Capture the cell that displays the provided text and extract its (x, y) central coordinate. 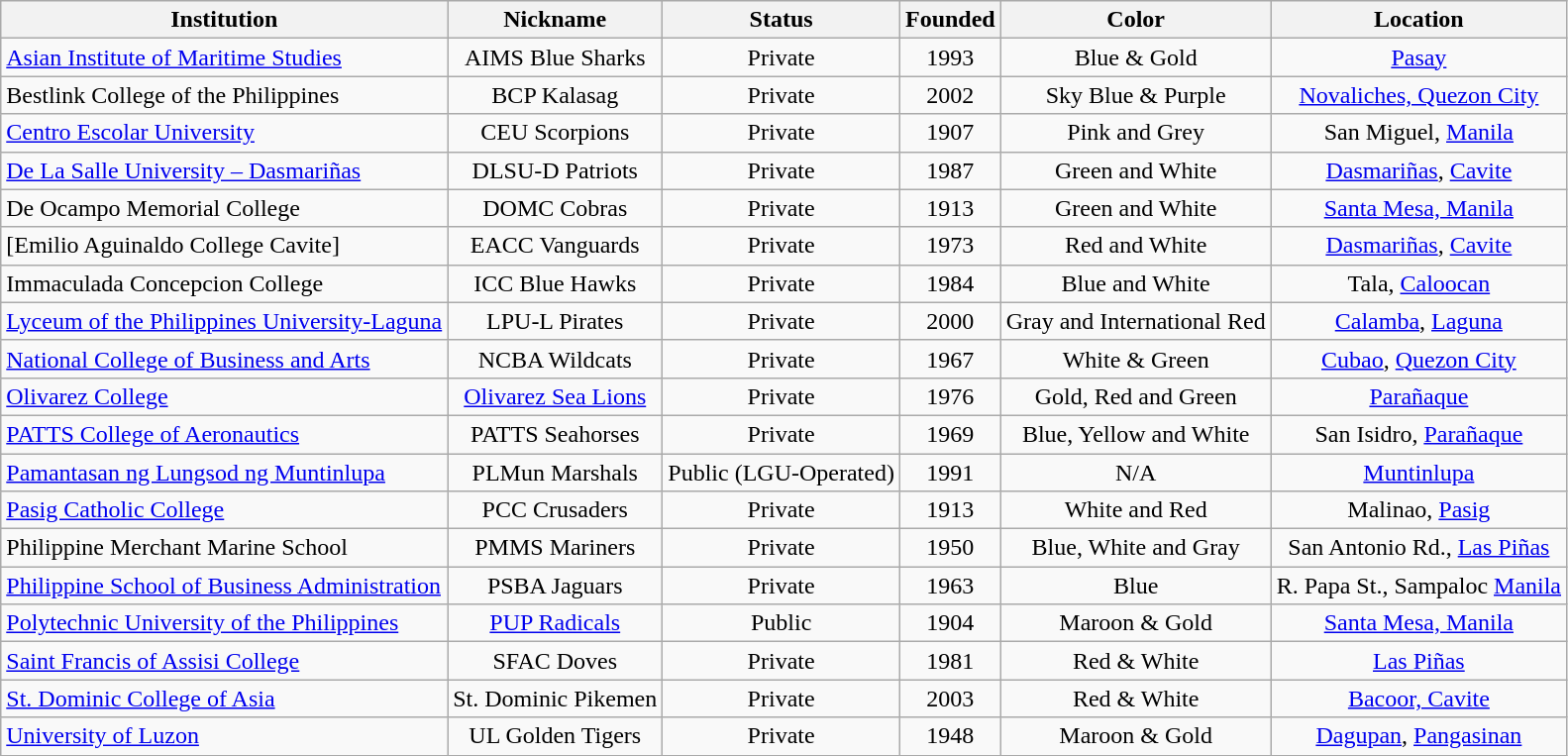
St. Dominic College of Asia (224, 699)
White & Green (1135, 359)
Status (782, 20)
Public (LGU-Operated) (782, 473)
Blue and White (1135, 283)
Asian Institute of Maritime Studies (224, 57)
Immaculada Concepcion College (224, 283)
SFAC Doves (555, 661)
2002 (950, 95)
1967 (950, 359)
1907 (950, 133)
San Antonio Rd., Las Piñas (1418, 548)
1987 (950, 170)
Philippine Merchant Marine School (224, 548)
Parañaque (1418, 396)
University of Luzon (224, 736)
LPU-L Pirates (555, 321)
St. Dominic Pikemen (555, 699)
Nickname (555, 20)
Blue, White and Gray (1135, 548)
1904 (950, 623)
BCP Kalasag (555, 95)
PUP Radicals (555, 623)
San Miguel, Manila (1418, 133)
Las Piñas (1418, 661)
Centro Escolar University (224, 133)
Cubao, Quezon City (1418, 359)
White and Red (1135, 510)
DLSU-D Patriots (555, 170)
AIMS Blue Sharks (555, 57)
Pink and Grey (1135, 133)
Founded (950, 20)
Pasig Catholic College (224, 510)
1981 (950, 661)
National College of Business and Arts (224, 359)
Color (1135, 20)
PSBA Jaguars (555, 586)
1991 (950, 473)
Pamantasan ng Lungsod ng Muntinlupa (224, 473)
Gold, Red and Green (1135, 396)
Pasay (1418, 57)
CEU Scorpions (555, 133)
PCC Crusaders (555, 510)
1984 (950, 283)
Tala, Caloocan (1418, 283)
Saint Francis of Assisi College (224, 661)
San Isidro, Parañaque (1418, 434)
NCBA Wildcats (555, 359)
Blue (1135, 586)
2000 (950, 321)
Dagupan, Pangasinan (1418, 736)
Public (782, 623)
Muntinlupa (1418, 473)
1950 (950, 548)
Red and White (1135, 246)
Calamba, Laguna (1418, 321)
De La Salle University – Dasmariñas (224, 170)
PATTS College of Aeronautics (224, 434)
PLMun Marshals (555, 473)
Blue & Gold (1135, 57)
1963 (950, 586)
DOMC Cobras (555, 208)
Bacoor, Cavite (1418, 699)
Location (1418, 20)
Blue, Yellow and White (1135, 434)
Bestlink College of the Philippines (224, 95)
1976 (950, 396)
PATTS Seahorses (555, 434)
UL Golden Tigers (555, 736)
EACC Vanguards (555, 246)
1969 (950, 434)
Novaliches, Quezon City (1418, 95)
[Emilio Aguinaldo College Cavite] (224, 246)
Malinao, Pasig (1418, 510)
Sky Blue & Purple (1135, 95)
Lyceum of the Philippines University-Laguna (224, 321)
R. Papa St., Sampaloc Manila (1418, 586)
Olivarez College (224, 396)
Polytechnic University of the Philippines (224, 623)
Philippine School of Business Administration (224, 586)
Institution (224, 20)
1993 (950, 57)
Olivarez Sea Lions (555, 396)
ICC Blue Hawks (555, 283)
2003 (950, 699)
Gray and International Red (1135, 321)
1948 (950, 736)
N/A (1135, 473)
PMMS Mariners (555, 548)
1973 (950, 246)
De Ocampo Memorial College (224, 208)
